Provide the (X, Y) coordinate of the cell's center where the given text is located.  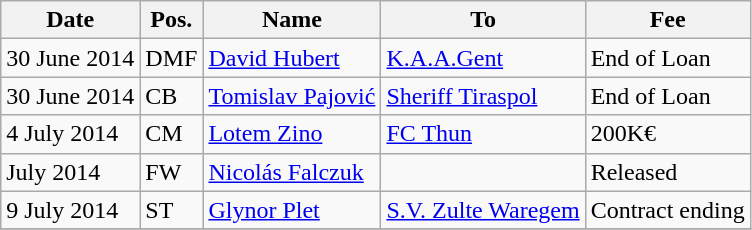
Sheriff Tiraspol (483, 96)
ST (172, 210)
K.A.A.Gent (483, 58)
To (483, 20)
9 July 2014 (70, 210)
Tomislav Pajović (292, 96)
DMF (172, 58)
Contract ending (668, 210)
Glynor Plet (292, 210)
CB (172, 96)
Fee (668, 20)
July 2014 (70, 172)
4 July 2014 (70, 134)
David Hubert (292, 58)
Released (668, 172)
S.V. Zulte Waregem (483, 210)
Date (70, 20)
FW (172, 172)
Lotem Zino (292, 134)
Name (292, 20)
200K€ (668, 134)
CM (172, 134)
Pos. (172, 20)
FC Thun (483, 134)
Nicolás Falczuk (292, 172)
